Provide the [x, y] coordinate of the cell's center where the given text is located.  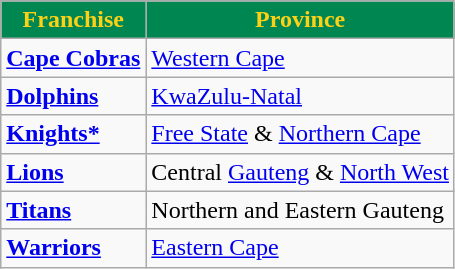
Eastern Cape [300, 248]
Western Cape [300, 58]
Warriors [74, 248]
Central Gauteng & North West [300, 172]
Cape Cobras [74, 58]
KwaZulu-Natal [300, 96]
Lions [74, 172]
Province [300, 20]
Free State & Northern Cape [300, 134]
Titans [74, 210]
Knights* [74, 134]
Franchise [74, 20]
Dolphins [74, 96]
Northern and Eastern Gauteng [300, 210]
